Determine the [x, y] coordinate at the center of the cell enclosing the given text.  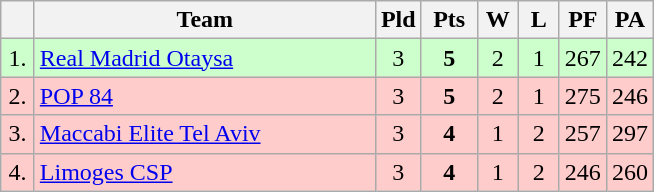
2. [18, 96]
3. [18, 134]
L [538, 20]
Pld [398, 20]
275 [582, 96]
1. [18, 58]
Pts [449, 20]
257 [582, 134]
267 [582, 58]
W [498, 20]
Real Madrid Otaysa [204, 58]
Maccabi Elite Tel Aviv [204, 134]
Team [204, 20]
POP 84 [204, 96]
242 [630, 58]
4. [18, 172]
Limoges CSP [204, 172]
297 [630, 134]
PF [582, 20]
260 [630, 172]
PA [630, 20]
